Identify which cell holds the provided text, then report its (x, y) central coordinate. 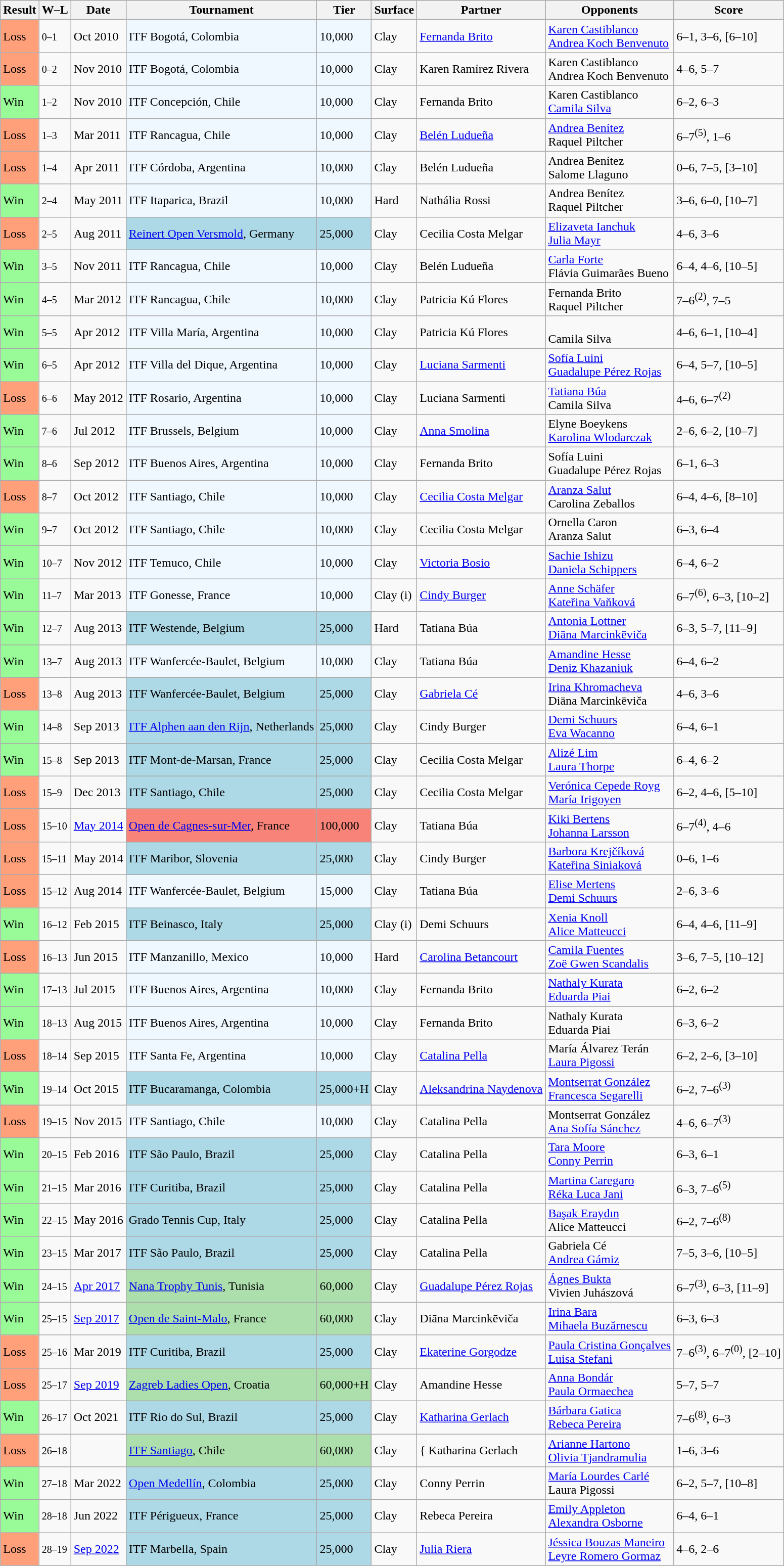
Arianne Hartono Olivia Tjandramulia (610, 1450)
Oct 2015 (98, 1089)
6–2, 4–6, [5–10] (729, 793)
7–5, 3–6, [10–5] (729, 1253)
1–6, 3–6 (729, 1450)
Nov 2012 (98, 562)
ITF Brussels, Belgium (221, 431)
3–6, 6–0, [10–7] (729, 200)
Mar 2012 (98, 299)
1–4 (55, 168)
25–17 (55, 1384)
Zagreb Ladies Open, Croatia (221, 1384)
Verónica Cepede Royg María Irigoyen (610, 793)
Tatiana Búa Camila Silva (610, 397)
Result (20, 10)
ITF Marbella, Spain (221, 1549)
27–18 (55, 1483)
16–12 (55, 924)
María Lourdes Carlé Laura Pigossi (610, 1483)
Mar 2013 (98, 595)
Score (729, 10)
6–4, 4–6, [10–5] (729, 266)
4–6, 6–1, [10–4] (729, 332)
6–2, 7–6(8) (729, 1220)
7–6(2), 7–5 (729, 299)
ITF Bucaramanga, Colombia (221, 1089)
Gabriela Cé (481, 694)
6–2, 7–6(3) (729, 1089)
15–12 (55, 891)
Camila Fuentes Zoë Gwen Scandalis (610, 957)
6–7(4), 4–6 (729, 825)
Rebeca Pereira (481, 1516)
Open Medellín, Colombia (221, 1483)
6–7(3), 6–3, [11–9] (729, 1286)
3–6, 7–5, [10–12] (729, 957)
25–15 (55, 1318)
2–4 (55, 200)
Katharina Gerlach (481, 1417)
6–3, 7–6(5) (729, 1187)
Elise Mertens Demi Schuurs (610, 891)
ITF Beinasco, Italy (221, 924)
Alizé Lim Laura Thorpe (610, 759)
Irina Khromacheva Diāna Marcinkēviča (610, 694)
28–18 (55, 1516)
0–2 (55, 69)
4–6, 2–6 (729, 1549)
26–17 (55, 1417)
Sep 2017 (98, 1318)
Demi Schuurs (481, 924)
60,000+H (344, 1384)
10–7 (55, 562)
22–15 (55, 1220)
Victoria Bosio (481, 562)
Nov 2011 (98, 266)
Reinert Open Versmold, Germany (221, 234)
13–8 (55, 694)
Carla Forte Flávia Guimarães Bueno (610, 266)
Irina Bara Mihaela Buzărnescu (610, 1318)
Mar 2016 (98, 1187)
Jéssica Bouzas Maneiro Leyre Romero Gormaz (610, 1549)
Başak Eraydın Alice Matteucci (610, 1220)
25,000+H (344, 1089)
15–9 (55, 793)
May 2011 (98, 200)
Emily Appleton Alexandra Osborne (610, 1516)
Opponents (610, 10)
6–3, 6–2 (729, 1023)
6–2, 2–6, [3–10] (729, 1055)
Jun 2015 (98, 957)
Ekaterine Gorgodze (481, 1352)
6–2, 5–7, [10–8] (729, 1483)
Jul 2015 (98, 990)
María Álvarez Terán Laura Pigossi (610, 1055)
14–8 (55, 727)
ITF Villa María, Argentina (221, 332)
ITF Manzanillo, Mexico (221, 957)
Apr 2017 (98, 1286)
Surface (394, 10)
Tournament (221, 10)
Mar 2017 (98, 1253)
6–3, 6–4 (729, 530)
16–13 (55, 957)
Mar 2019 (98, 1352)
Amandine Hesse (481, 1384)
2–6, 6–2, [10–7] (729, 431)
Barbora Krejčíková Kateřina Siniaková (610, 858)
Diāna Marcinkēviča (481, 1318)
26–18 (55, 1450)
Anna Smolina (481, 431)
15–8 (55, 759)
8–7 (55, 496)
Nov 2015 (98, 1121)
7–6(8), 6–3 (729, 1417)
Elyne Boeykens Karolina Wlodarczak (610, 431)
3–5 (55, 266)
6–4, 4–6, [8–10] (729, 496)
Anna Bondár Paula Ormaechea (610, 1384)
15,000 (344, 891)
0–6, 7–5, [3–10] (729, 168)
Elizaveta Ianchuk Julia Mayr (610, 234)
Sep 2022 (98, 1549)
Sep 2015 (98, 1055)
6–1, 6–3 (729, 464)
6–2, 6–3 (729, 102)
Partner (481, 10)
19–14 (55, 1089)
Camila Silva (610, 332)
6–6 (55, 397)
6–3, 6–3 (729, 1318)
24–15 (55, 1286)
6–1, 3–6, [6–10] (729, 36)
Xenia Knoll Alice Matteucci (610, 924)
Sachie Ishizu Daniela Schippers (610, 562)
7–6(3), 6–7(0), [2–10] (729, 1352)
1–3 (55, 134)
6–2, 6–2 (729, 990)
2–6, 3–6 (729, 891)
2–5 (55, 234)
Conny Perrin (481, 1483)
ITF Rosario, Argentina (221, 397)
1–2 (55, 102)
6–5 (55, 365)
Ornella Caron Aranza Salut (610, 530)
Sep 2012 (98, 464)
May 2016 (98, 1220)
Aug 2014 (98, 891)
ITF Périgueux, France (221, 1516)
18–14 (55, 1055)
Date (98, 10)
6–7(6), 6–3, [10–2] (729, 595)
23–15 (55, 1253)
6–3, 5–7, [11–9] (729, 628)
Julia Riera (481, 1549)
ITF Alphen aan den Rijn, Netherlands (221, 727)
Open de Saint-Malo, France (221, 1318)
Gabriela Cé Andrea Gámiz (610, 1253)
Nathália Rossi (481, 200)
19–15 (55, 1121)
6–4, 5–7, [10–5] (729, 365)
Apr 2011 (98, 168)
Oct 2021 (98, 1417)
Andrea Benítez Salome Llaguno (610, 168)
5–7, 5–7 (729, 1384)
Montserrat González Francesca Segarelli (610, 1089)
Nana Trophy Tunis, Tunisia (221, 1286)
ITF Westende, Belgium (221, 628)
Dec 2013 (98, 793)
9–7 (55, 530)
{ Katharina Gerlach (481, 1450)
15–10 (55, 825)
4–6, 5–7 (729, 69)
Grado Tennis Cup, Italy (221, 1220)
ITF Maribor, Slovenia (221, 858)
Anne Schäfer Kateřina Vaňková (610, 595)
Bárbara Gatica Rebeca Pereira (610, 1417)
Aranza Salut Carolina Zeballos (610, 496)
6–3, 6–1 (729, 1155)
Feb 2015 (98, 924)
ITF Rio do Sul, Brazil (221, 1417)
13–7 (55, 661)
ITF Villa del Dique, Argentina (221, 365)
4–5 (55, 299)
Sep 2019 (98, 1384)
0–6, 1–6 (729, 858)
Aug 2011 (98, 234)
12–7 (55, 628)
7–6 (55, 431)
ITF Concepción, Chile (221, 102)
Karen Ramírez Rivera (481, 69)
Oct 2010 (98, 36)
ITF Itaparica, Brazil (221, 200)
Kiki Bertens Johanna Larsson (610, 825)
May 2012 (98, 397)
Carolina Betancourt (481, 957)
Tara Moore Conny Perrin (610, 1155)
ITF Gonesse, France (221, 595)
Feb 2016 (98, 1155)
4–6, 6–7(2) (729, 397)
Jul 2012 (98, 431)
100,000 (344, 825)
Tier (344, 10)
11–7 (55, 595)
Mar 2022 (98, 1483)
Demi Schuurs Eva Wacanno (610, 727)
Paula Cristina Gonçalves Luisa Stefani (610, 1352)
17–13 (55, 990)
21–15 (55, 1187)
18–13 (55, 1023)
Martina Caregaro Réka Luca Jani (610, 1187)
Ágnes Bukta Vivien Juhászová (610, 1286)
6–7(5), 1–6 (729, 134)
Karen Castiblanco Camila Silva (610, 102)
15–11 (55, 858)
Amandine Hesse Deniz Khazaniuk (610, 661)
W–L (55, 10)
6–4, 4–6, [11–9] (729, 924)
Aug 2015 (98, 1023)
ITF Santa Fe, Argentina (221, 1055)
Fernanda Brito Raquel Piltcher (610, 299)
20–15 (55, 1155)
Jun 2022 (98, 1516)
8–6 (55, 464)
0–1 (55, 36)
Montserrat González Ana Sofía Sánchez (610, 1121)
ITF Córdoba, Argentina (221, 168)
Aleksandrina Naydenova (481, 1089)
Open de Cagnes-sur-Mer, France (221, 825)
ITF Mont-de-Marsan, France (221, 759)
ITF Temuco, Chile (221, 562)
5–5 (55, 332)
Guadalupe Pérez Rojas (481, 1286)
4–6, 6–7(3) (729, 1121)
Mar 2011 (98, 134)
28–19 (55, 1549)
Antonia Lottner Diāna Marcinkēviča (610, 628)
25–16 (55, 1352)
